Scan for the cell matching the given text and deliver its (x, y) coordinate at center. 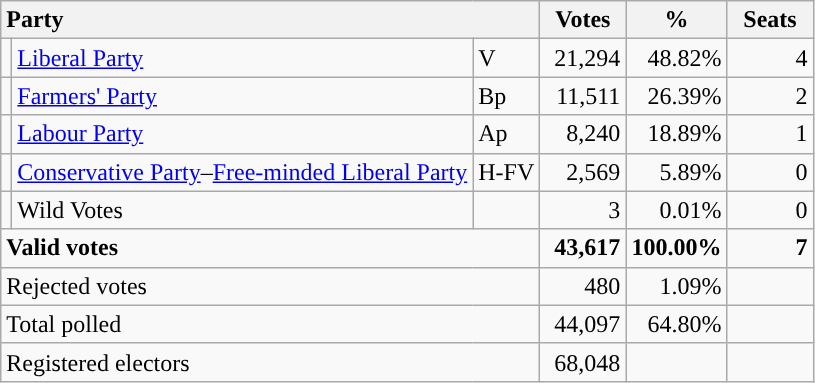
8,240 (583, 134)
Labour Party (242, 134)
Rejected votes (270, 286)
64.80% (676, 324)
Seats (770, 20)
3 (583, 210)
5.89% (676, 172)
0.01% (676, 210)
Votes (583, 20)
1.09% (676, 286)
4 (770, 58)
100.00% (676, 248)
1 (770, 134)
2,569 (583, 172)
Conservative Party–Free-minded Liberal Party (242, 172)
21,294 (583, 58)
Farmers' Party (242, 96)
2 (770, 96)
44,097 (583, 324)
7 (770, 248)
Liberal Party (242, 58)
Valid votes (270, 248)
Bp (506, 96)
48.82% (676, 58)
V (506, 58)
Ap (506, 134)
Total polled (270, 324)
18.89% (676, 134)
% (676, 20)
11,511 (583, 96)
Registered electors (270, 362)
Party (270, 20)
480 (583, 286)
Wild Votes (242, 210)
43,617 (583, 248)
26.39% (676, 96)
68,048 (583, 362)
H-FV (506, 172)
